Locate the cell with the specified text and output its (x, y) center coordinate. 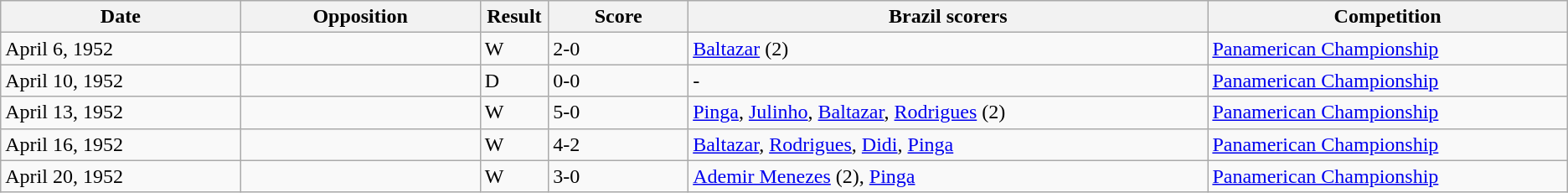
April 10, 1952 (121, 81)
Date (121, 17)
- (948, 81)
Opposition (360, 17)
5-0 (618, 112)
D (514, 81)
Brazil scorers (948, 17)
4-2 (618, 144)
Result (514, 17)
3-0 (618, 176)
Competition (1387, 17)
2-0 (618, 49)
April 6, 1952 (121, 49)
0-0 (618, 81)
April 13, 1952 (121, 112)
April 20, 1952 (121, 176)
Pinga, Julinho, Baltazar, Rodrigues (2) (948, 112)
Baltazar, Rodrigues, Didi, Pinga (948, 144)
Ademir Menezes (2), Pinga (948, 176)
April 16, 1952 (121, 144)
Baltazar (2) (948, 49)
Score (618, 17)
